Scan for the cell matching the given text and deliver its (X, Y) coordinate at center. 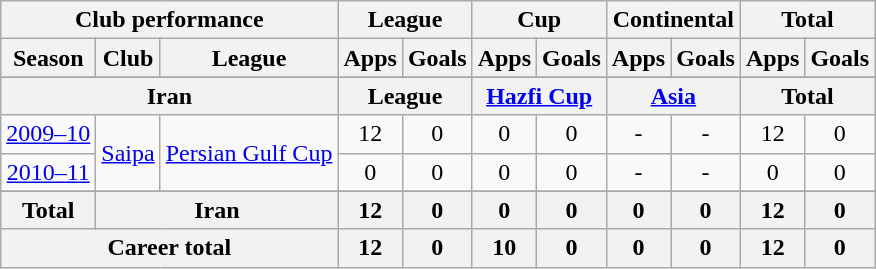
Asia (673, 96)
Cup (539, 20)
2009–10 (48, 134)
Continental (673, 20)
Season (48, 58)
Club performance (170, 20)
Hazfi Cup (539, 96)
Persian Gulf Cup (249, 153)
Club (128, 58)
10 (504, 248)
2010–11 (48, 172)
Career total (170, 248)
Saipa (128, 153)
